Provide the [X, Y] coordinate of the cell's center where the given text is located.  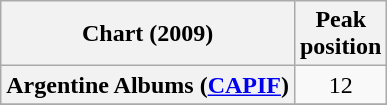
12 [340, 85]
Chart (2009) [148, 34]
Argentine Albums (CAPIF) [148, 85]
Peakposition [340, 34]
